Return the (x, y) coordinate for the center point of the cell that contains the specified text.  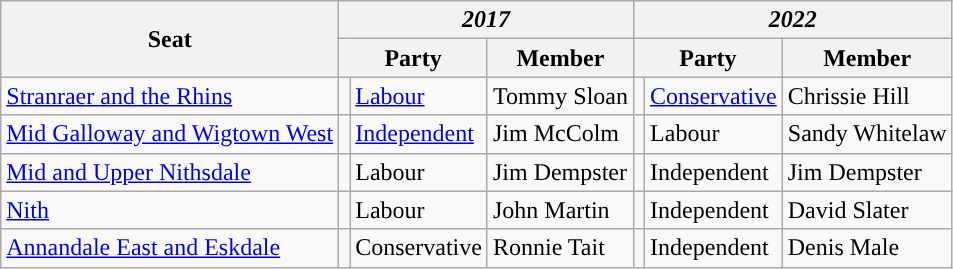
Mid Galloway and Wigtown West (170, 134)
Tommy Sloan (560, 96)
Nith (170, 210)
Ronnie Tait (560, 248)
Jim McColm (560, 134)
Chrissie Hill (867, 96)
Denis Male (867, 248)
Stranraer and the Rhins (170, 96)
John Martin (560, 210)
Mid and Upper Nithsdale (170, 172)
Annandale East and Eskdale (170, 248)
2017 (486, 20)
Seat (170, 39)
Sandy Whitelaw (867, 134)
2022 (792, 20)
David Slater (867, 210)
